Extract the (x, y) coordinate from the center of the cell holding the provided text.  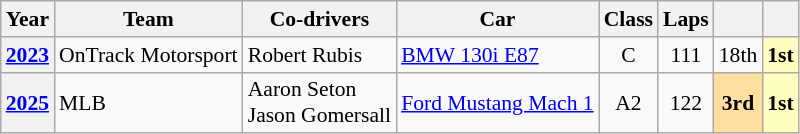
Year (28, 19)
2025 (28, 102)
Co-drivers (320, 19)
Robert Rubis (320, 55)
122 (686, 102)
3rd (738, 102)
2023 (28, 55)
BMW 130i E87 (498, 55)
C (628, 55)
OnTrack Motorsport (148, 55)
18th (738, 55)
Team (148, 19)
A2 (628, 102)
Ford Mustang Mach 1 (498, 102)
Aaron Seton Jason Gomersall (320, 102)
Car (498, 19)
Class (628, 19)
MLB (148, 102)
111 (686, 55)
Laps (686, 19)
